Detect which cell encompasses the target text, then output its (x, y) center coordinate. 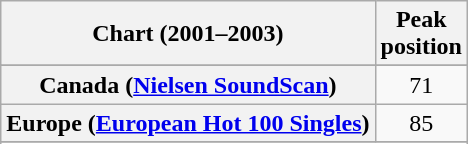
85 (421, 123)
Europe (European Hot 100 Singles) (188, 123)
71 (421, 85)
Chart (2001–2003) (188, 34)
Peakposition (421, 34)
Canada (Nielsen SoundScan) (188, 85)
